For the text-containing cell, return its midpoint in (X, Y) coordinate format. 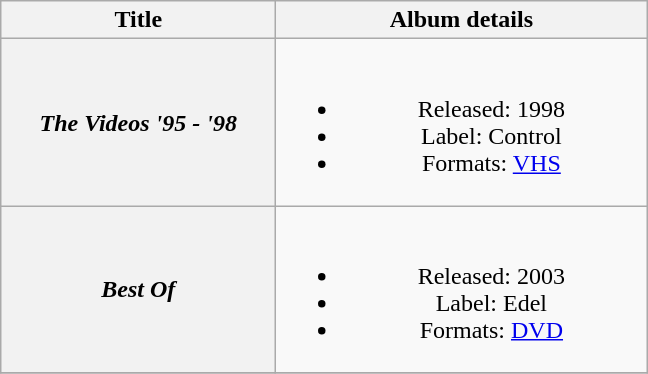
Title (138, 20)
Best Of (138, 290)
The Videos '95 - '98 (138, 122)
Album details (462, 20)
Released: 1998 Label: ControlFormats: VHS (462, 122)
Released: 2003 Label: EdelFormats: DVD (462, 290)
